Scan for the cell matching the given text and deliver its [X, Y] coordinate at center. 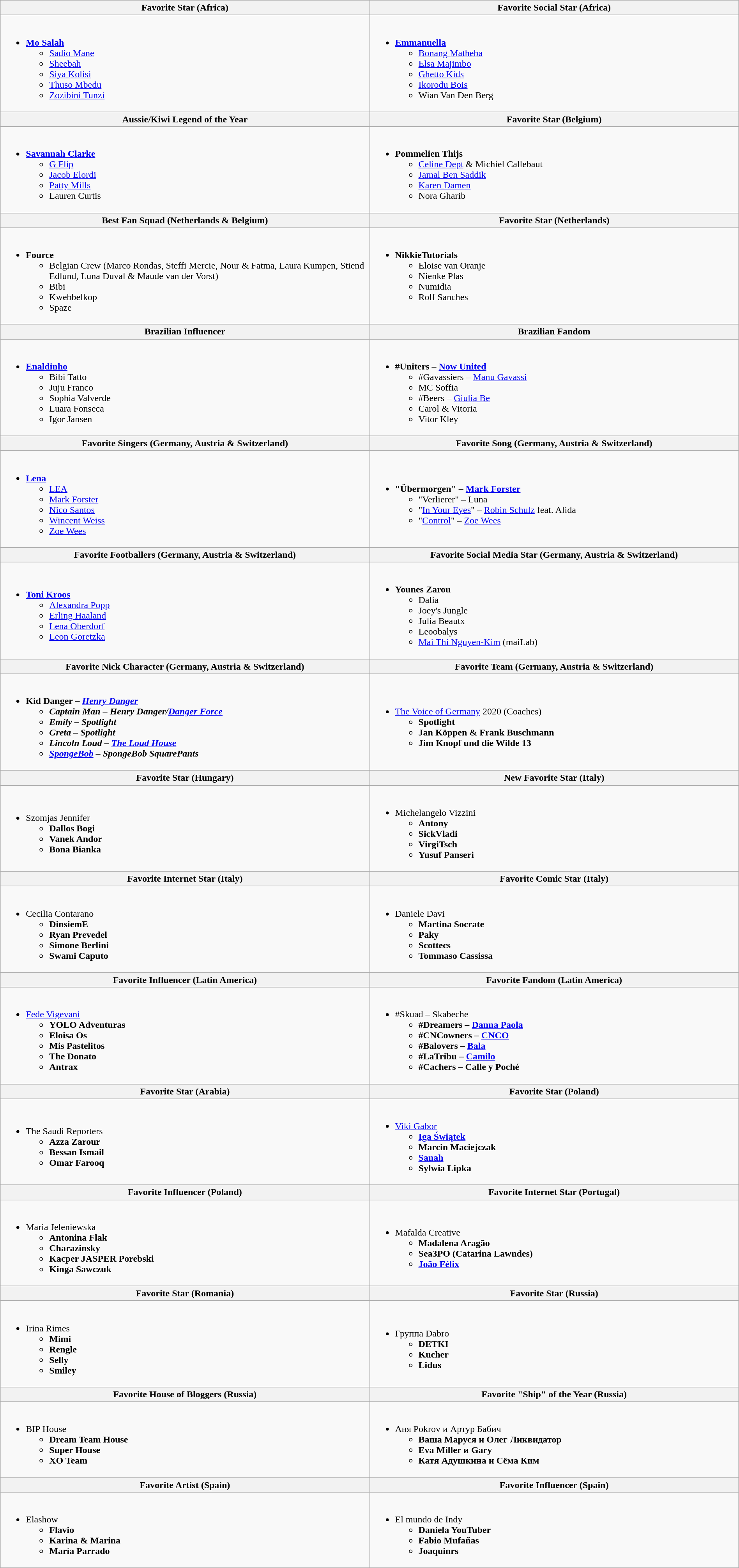
Favorite Fandom (Latin America) [554, 980]
NikkieTutorialsEloise van OranjeNienke PlasNumidiaRolf Sanches [554, 276]
Brazilian Fandom [554, 332]
Аня Pokrov и Артур БабичВаша Маруся и Олег ЛиквидаторEva Miller и GaryКатя Адушкина и Сёма Ким [554, 1439]
Toni KroosAlexandra PoppErling HaalandLena OberdorfLeon Goretzka [185, 610]
Favorite Influencer (Latin America) [185, 980]
FourceBelgian Crew (Marco Rondas, Steffi Mercie, Nour & Fatma, Laura Kumpen, Stiend Edlund, Luna Duval & Maude van der Vorst)BibiKwebbelkopSpaze [185, 276]
Aussie/Kiwi Legend of the Year [185, 119]
LenaLEAMark ForsterNico SantosWincent WeissZoe Wees [185, 499]
Favorite Star (Poland) [554, 1091]
Favorite House of Bloggers (Russia) [185, 1394]
Favorite Influencer (Poland) [185, 1192]
Favorite Internet Star (Portugal) [554, 1192]
Cecilia ContaranoDinsiemERyan PrevedelSimone BerliniSwami Caputo [185, 929]
EnaldinhoBibi TattoJuju FrancoSophia ValverdeLuara FonsecaIgor Jansen [185, 387]
ElashowFlavioKarina & MarinaMaría Parrado [185, 1530]
Favorite Singers (Germany, Austria & Switzerland) [185, 443]
#Skuad – Skabeche#Dreamers – Danna Paola#CNCowners – CNCO#Balovers – Bala#LaTribu – Camilo#Cachers – Calle y Poché [554, 1036]
Группа DabroDETKIKucherLidus [554, 1344]
Younes ZarouDaliaJoey's JungleJulia BeautxLeoobalysMai Thi Nguyen-Kim (maiLab) [554, 610]
EmmanuellaBonang MathebaElsa MajimboGhetto KidsIkorodu BoisWian Van Den Berg [554, 64]
BIP HouseDream Team HouseSuper HouseXO Team [185, 1439]
Szomjas JenniferDallos BogiVanek AndorBona Bianka [185, 829]
Favorite Social Media Star (Germany, Austria & Switzerland) [554, 555]
Favorite Star (Hungary) [185, 778]
Favorite Footballers (Germany, Austria & Switzerland) [185, 555]
The Saudi ReportersAzza ZarourBessan IsmailOmar Farooq [185, 1142]
Irina RimesMimiRengleSellySmiley [185, 1344]
Favorite Comic Star (Italy) [554, 879]
Michelangelo VizziniAntonySickVladiVirgiTschYusuf Panseri [554, 829]
Favorite Song (Germany, Austria & Switzerland) [554, 443]
Favorite Star (Arabia) [185, 1091]
#Uniters – Now United#Gavassiers – Manu GavassiMC Soffia#Beers – Giulia BeCarol & VitoriaVitor Kley [554, 387]
Mafalda CreativeMadalena AragãoSea3PO (Catarina Lawndes)João Félix [554, 1243]
Daniele DaviMartina SocratePakyScottecsTommaso Cassissa [554, 929]
Favorite Star (Romania) [185, 1293]
Favorite Internet Star (Italy) [185, 879]
Favorite Artist (Spain) [185, 1485]
Favorite Star (Africa) [185, 8]
Favorite Team (Germany, Austria & Switzerland) [554, 666]
Favorite Nick Character (Germany, Austria & Switzerland) [185, 666]
Best Fan Squad (Netherlands & Belgium) [185, 220]
Brazilian Influencer [185, 332]
Fede VigevaniYOLO AdventurasEloisa OsMis PastelitosThe DonatoAntrax [185, 1036]
Favorite Star (Netherlands) [554, 220]
Savannah ClarkeG FlipJacob ElordiPatty MillsLauren Curtis [185, 170]
Favorite Star (Russia) [554, 1293]
The Voice of Germany 2020 (Coaches)SpotlightJan Köppen & Frank BuschmannJim Knopf und die Wilde 13 [554, 722]
"Übermorgen" – Mark Forster"Verlierer" – Luna"In Your Eyes" – Robin Schulz feat. Alida"Control" – Zoe Wees [554, 499]
Favorite Influencer (Spain) [554, 1485]
Maria JeleniewskaAntonina FlakCharazinskyKacper JASPER PorebskiKinga Sawczuk [185, 1243]
Favorite "Ship" of the Year (Russia) [554, 1394]
New Favorite Star (Italy) [554, 778]
Favorite Social Star (Africa) [554, 8]
El mundo de IndyDaniela YouTuberFabio MufañasJoaquinrs [554, 1530]
Favorite Star (Belgium) [554, 119]
Pommelien ThijsCeline Dept & Michiel CallebautJamal Ben SaddikKaren DamenNora Gharib [554, 170]
Mo SalahSadio ManeSheebahSiya KolisiThuso MbeduZozibini Tunzi [185, 64]
Viki GaborIga ŚwiątekMarcin MaciejczakSanahSylwia Lipka [554, 1142]
